Scan for the cell matching the given text and deliver its (X, Y) coordinate at center. 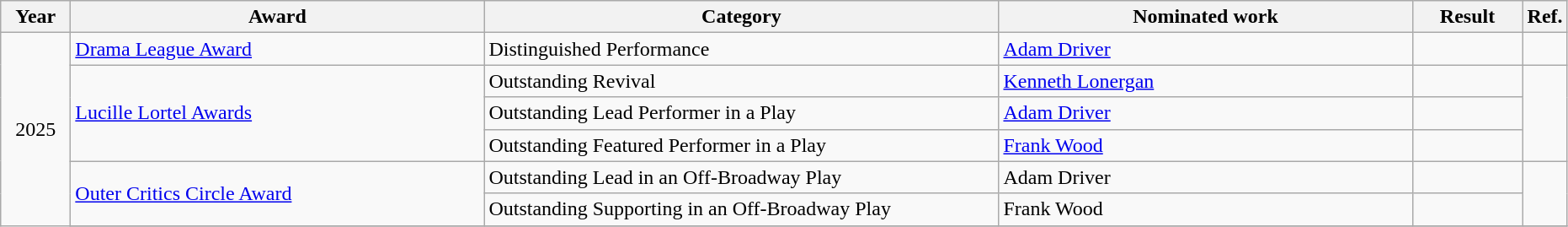
Result (1467, 17)
Outstanding Lead Performer in a Play (741, 113)
Outstanding Supporting in an Off-Broadway Play (741, 209)
Lucille Lortel Awards (278, 113)
Ref. (1544, 17)
Nominated work (1206, 17)
Outstanding Revival (741, 81)
2025 (35, 129)
Kenneth Lonergan (1206, 81)
Category (741, 17)
Year (35, 17)
Outstanding Featured Performer in a Play (741, 145)
Distinguished Performance (741, 49)
Outstanding Lead in an Off-Broadway Play (741, 177)
Outer Critics Circle Award (278, 193)
Drama League Award (278, 49)
Award (278, 17)
